Extract the [X, Y] coordinate from the center of the cell holding the provided text.  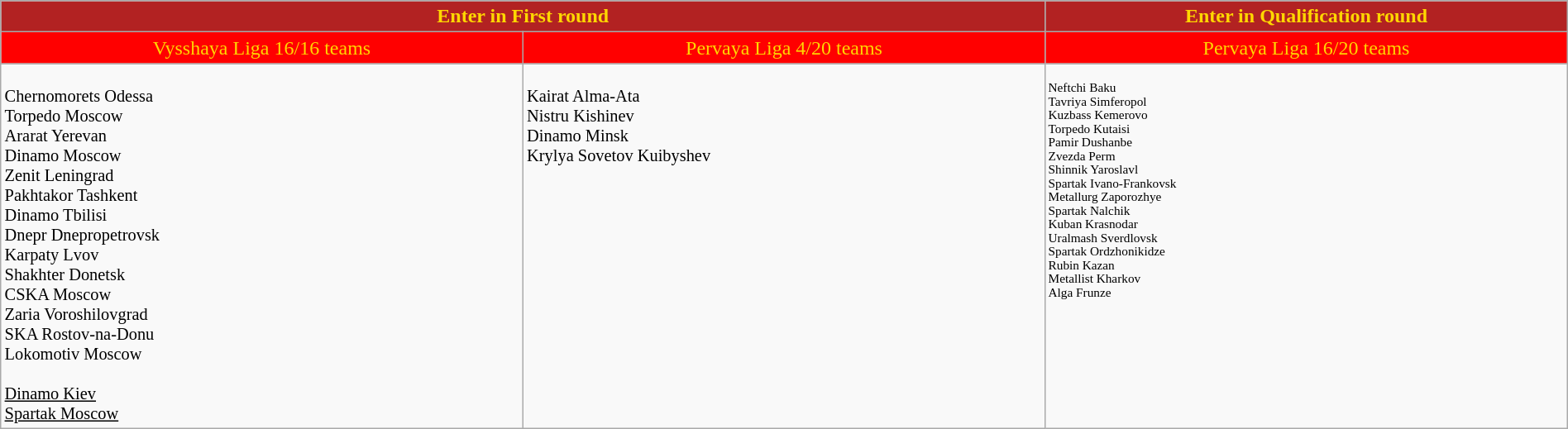
Kairat Alma-Ata Nistru Kishinev Dinamo Minsk Krylya Sovetov Kuibyshev [784, 246]
Enter in Qualification round [1307, 17]
Pervaya Liga 4/20 teams [784, 48]
Pervaya Liga 16/20 teams [1307, 48]
Enter in First round [523, 17]
Vysshaya Liga 16/16 teams [262, 48]
